Search for the cell housing the specified text and yield its [X, Y] center coordinate. 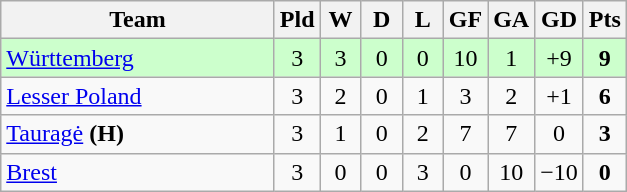
Tauragė (H) [138, 134]
Team [138, 20]
GD [560, 20]
W [340, 20]
9 [604, 58]
+9 [560, 58]
L [422, 20]
GF [465, 20]
−10 [560, 172]
Württemberg [138, 58]
D [382, 20]
6 [604, 96]
Brest [138, 172]
Pts [604, 20]
+1 [560, 96]
GA [512, 20]
Pld [297, 20]
Lesser Poland [138, 96]
